Locate the cell with the specified text and output its [x, y] center coordinate. 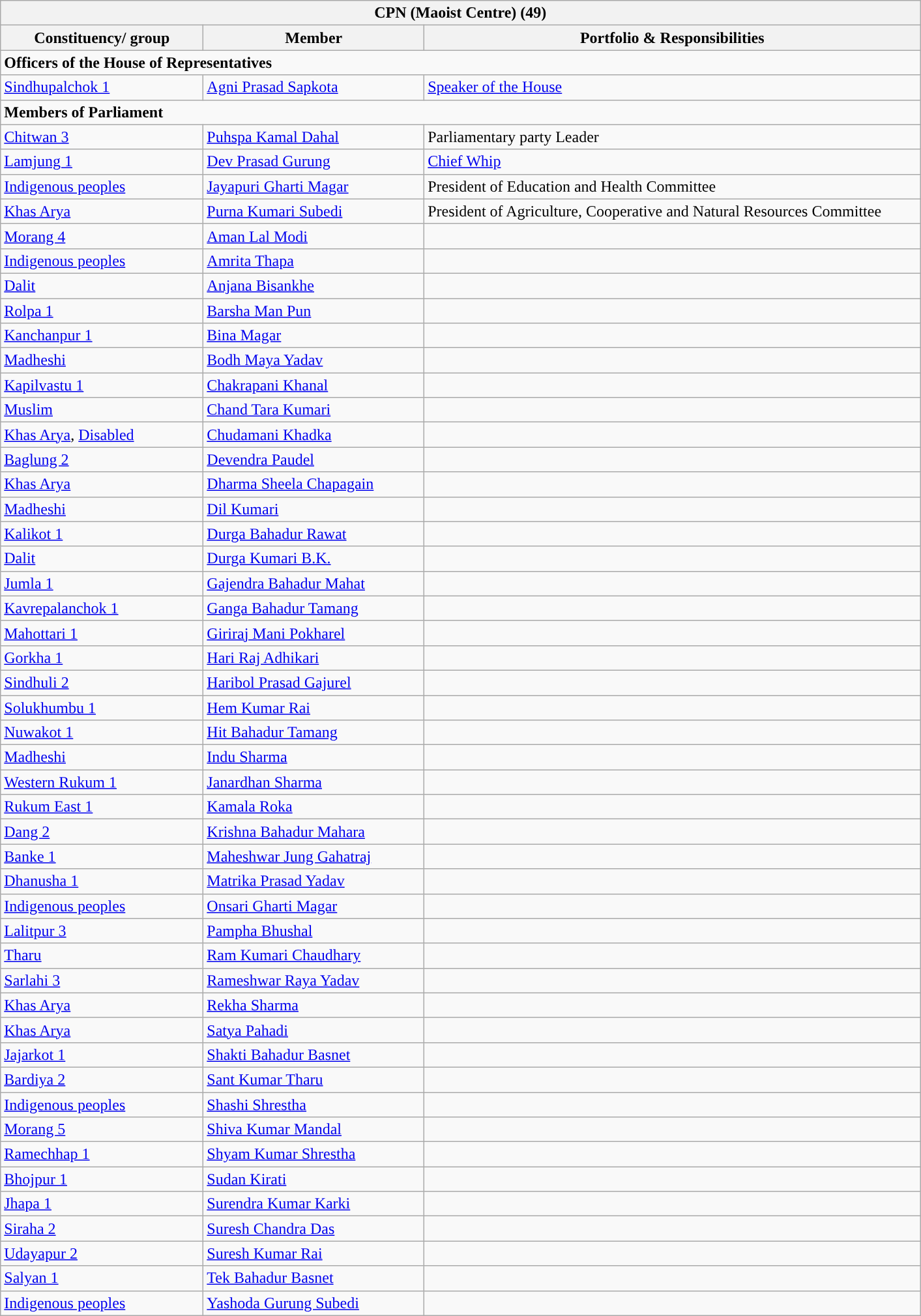
Devendra Paudel [314, 460]
Rolpa 1 [102, 311]
Banke 1 [102, 856]
Barsha Man Pun [314, 311]
Gorkha 1 [102, 658]
Ramechhap 1 [102, 1154]
Shyam Kumar Shrestha [314, 1154]
Rekha Sharma [314, 1005]
Dang 2 [102, 832]
Shakti Bahadur Basnet [314, 1055]
Chakrapani Khanal [314, 385]
Agni Prasad Sapkota [314, 87]
Muslim [102, 410]
Members of Parliament [460, 112]
Portfolio & Responsibilities [673, 38]
Puhspa Kamal Dahal [314, 137]
Rameshwar Raya Yadav [314, 980]
Bhojpur 1 [102, 1179]
Jhapa 1 [102, 1204]
Siraha 2 [102, 1229]
Lalitpur 3 [102, 931]
Yashoda Gurung Subedi [314, 1303]
Mahottari 1 [102, 633]
Hem Kumar Rai [314, 707]
Ram Kumari Chaudhary [314, 956]
Baglung 2 [102, 460]
Satya Pahadi [314, 1030]
Lamjung 1 [102, 162]
Pampha Bhushal [314, 931]
Surendra Kumar Karki [314, 1204]
Durga Kumari B.K. [314, 559]
Tharu [102, 956]
Purna Kumari Subedi [314, 211]
Kalikot 1 [102, 534]
CPN (Maoist Centre) (49) [460, 13]
Solukhumbu 1 [102, 707]
Morang 4 [102, 236]
Haribol Prasad Gajurel [314, 682]
Indu Sharma [314, 757]
Suresh Kumar Rai [314, 1253]
Nuwakot 1 [102, 733]
Amrita Thapa [314, 261]
Salyan 1 [102, 1278]
Kamala Roka [314, 807]
Dharma Sheela Chapagain [314, 484]
Dil Kumari [314, 509]
Sarlahi 3 [102, 980]
Rukum East 1 [102, 807]
Sindhuli 2 [102, 682]
Durga Bahadur Rawat [314, 534]
Shiva Kumar Mandal [314, 1130]
Dhanusha 1 [102, 881]
Chudamani Khadka [314, 435]
Udayapur 2 [102, 1253]
Chand Tara Kumari [314, 410]
Member [314, 38]
Khas Arya, Disabled [102, 435]
Sindhupalchok 1 [102, 87]
Tek Bahadur Basnet [314, 1278]
Janardhan Sharma [314, 782]
President of Education and Health Committee [673, 186]
Sudan Kirati [314, 1179]
Hit Bahadur Tamang [314, 733]
Bodh Maya Yadav [314, 360]
Jajarkot 1 [102, 1055]
Hari Raj Adhikari [314, 658]
Officers of the House of Representatives [460, 63]
Kanchanpur 1 [102, 336]
Matrika Prasad Yadav [314, 881]
Bardiya 2 [102, 1079]
Constituency/ group [102, 38]
Bina Magar [314, 336]
Morang 5 [102, 1130]
President of Agriculture, Cooperative and Natural Resources Committee [673, 211]
Kapilvastu 1 [102, 385]
Suresh Chandra Das [314, 1229]
Giriraj Mani Pokharel [314, 633]
Aman Lal Modi [314, 236]
Jayapuri Gharti Magar [314, 186]
Chief Whip [673, 162]
Dev Prasad Gurung [314, 162]
Anjana Bisankhe [314, 285]
Gajendra Bahadur Mahat [314, 583]
Parliamentary party Leader [673, 137]
Kavrepalanchok 1 [102, 608]
Jumla 1 [102, 583]
Western Rukum 1 [102, 782]
Onsari Gharti Magar [314, 906]
Chitwan 3 [102, 137]
Krishna Bahadur Mahara [314, 832]
Ganga Bahadur Tamang [314, 608]
Speaker of the House [673, 87]
Shashi Shrestha [314, 1105]
Maheshwar Jung Gahatraj [314, 856]
Sant Kumar Tharu [314, 1079]
